Determine the [x, y] coordinate at the center of the cell enclosing the given text.  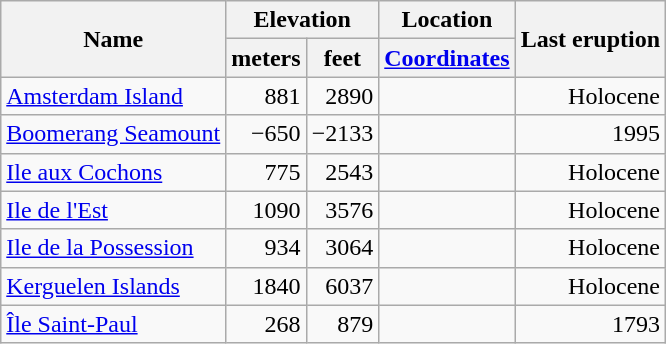
6037 [342, 286]
Last eruption [590, 39]
Elevation [302, 20]
1793 [590, 324]
feet [342, 58]
meters [266, 58]
−650 [266, 134]
−2133 [342, 134]
3576 [342, 210]
1995 [590, 134]
2890 [342, 96]
Ile aux Cochons [114, 172]
Name [114, 39]
268 [266, 324]
Coordinates [447, 58]
934 [266, 248]
Amsterdam Island [114, 96]
879 [342, 324]
2543 [342, 172]
Ile de l'Est [114, 210]
775 [266, 172]
Kerguelen Islands [114, 286]
3064 [342, 248]
Location [447, 20]
881 [266, 96]
1840 [266, 286]
1090 [266, 210]
Île Saint-Paul [114, 324]
Boomerang Seamount [114, 134]
Ile de la Possession [114, 248]
